Return (X, Y) of the center of cell containing provided text 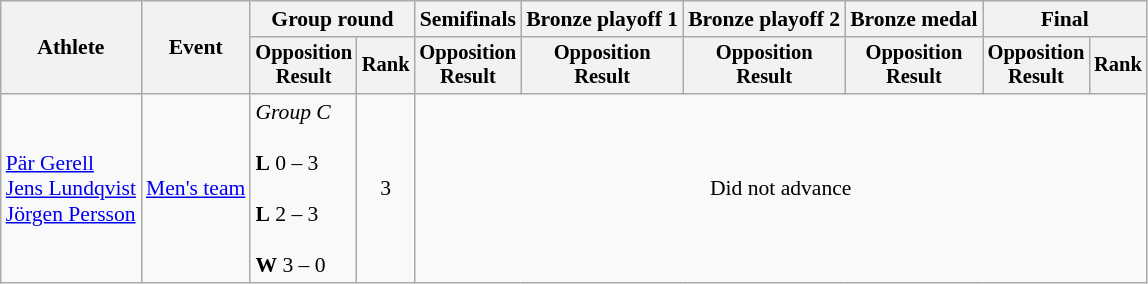
3 (386, 188)
Did not advance (781, 188)
Athlete (71, 48)
Group round (332, 19)
Group CL 0 – 3L 2 – 3W 3 – 0 (304, 188)
Pär GerellJens LundqvistJörgen Persson (71, 188)
Bronze playoff 1 (602, 19)
Semifinals (468, 19)
Final (1065, 19)
Bronze playoff 2 (764, 19)
Men's team (196, 188)
Bronze medal (914, 19)
Event (196, 48)
